Detect which cell encompasses the target text, then output its [X, Y] center coordinate. 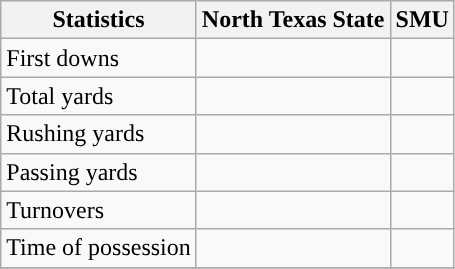
Time of possession [99, 248]
First downs [99, 58]
Total yards [99, 96]
SMU [422, 20]
Rushing yards [99, 134]
North Texas State [293, 20]
Passing yards [99, 172]
Statistics [99, 20]
Turnovers [99, 210]
